Return (x, y) of the center of cell containing provided text 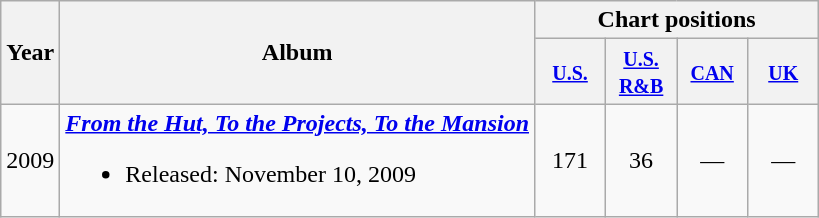
CAN (712, 72)
UK (784, 72)
U.S. R&B (642, 72)
171 (570, 160)
From the Hut, To the Projects, To the MansionReleased: November 10, 2009 (298, 160)
Year (30, 52)
Album (298, 52)
36 (642, 160)
2009 (30, 160)
Chart positions (677, 20)
U.S. (570, 72)
